Pinpoint the cell where the given text exists, returning its [x, y] midpoint coordinate. 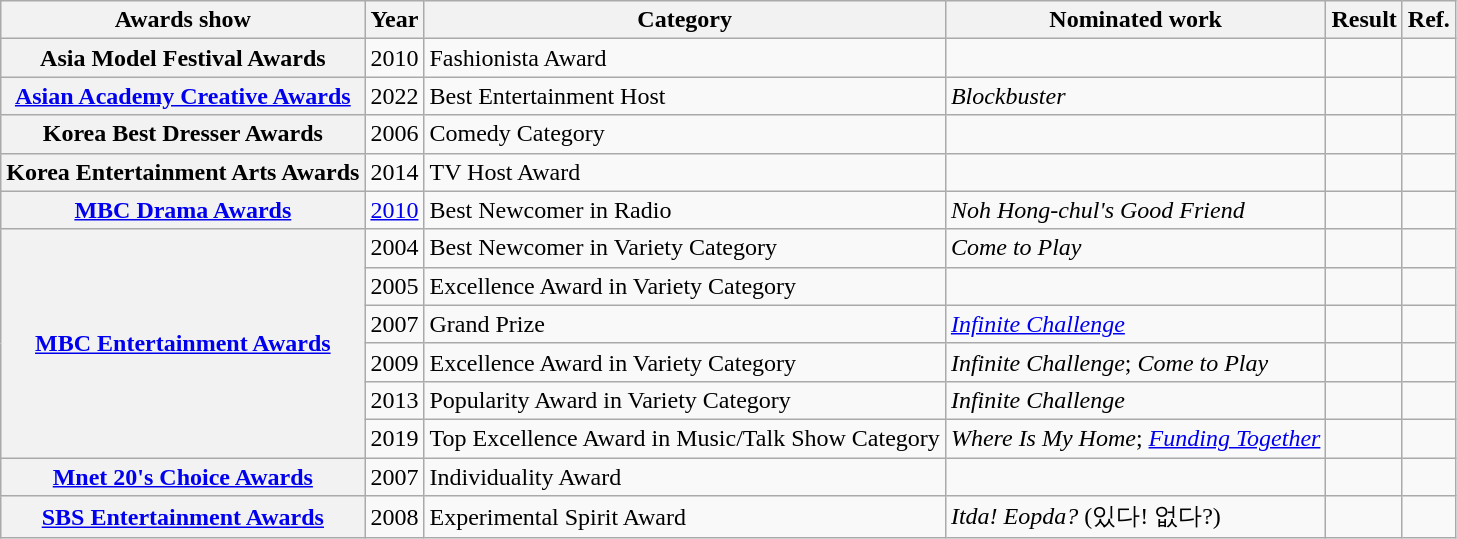
Individuality Award [684, 477]
Asia Model Festival Awards [183, 58]
2009 [394, 362]
TV Host Award [684, 172]
2008 [394, 518]
Year [394, 20]
2019 [394, 438]
Korea Best Dresser Awards [183, 134]
Come to Play [1136, 248]
Best Entertainment Host [684, 96]
Asian Academy Creative Awards [183, 96]
Experimental Spirit Award [684, 518]
Infinite Challenge; Come to Play [1136, 362]
2006 [394, 134]
Blockbuster [1136, 96]
2004 [394, 248]
Top Excellence Award in Music/Talk Show Category [684, 438]
Grand Prize [684, 324]
Noh Hong-chul's Good Friend [1136, 210]
2014 [394, 172]
Awards show [183, 20]
Itda! Eopda? (있다! 없다?) [1136, 518]
Popularity Award in Variety Category [684, 400]
2022 [394, 96]
Fashionista Award [684, 58]
Best Newcomer in Variety Category [684, 248]
2013 [394, 400]
Category [684, 20]
2005 [394, 286]
Mnet 20's Choice Awards [183, 477]
Best Newcomer in Radio [684, 210]
Nominated work [1136, 20]
MBC Entertainment Awards [183, 343]
Ref. [1428, 20]
MBC Drama Awards [183, 210]
Comedy Category [684, 134]
Korea Entertainment Arts Awards [183, 172]
Result [1364, 20]
SBS Entertainment Awards [183, 518]
Where Is My Home; Funding Together [1136, 438]
